Capture the cell that displays the provided text and extract its (x, y) central coordinate. 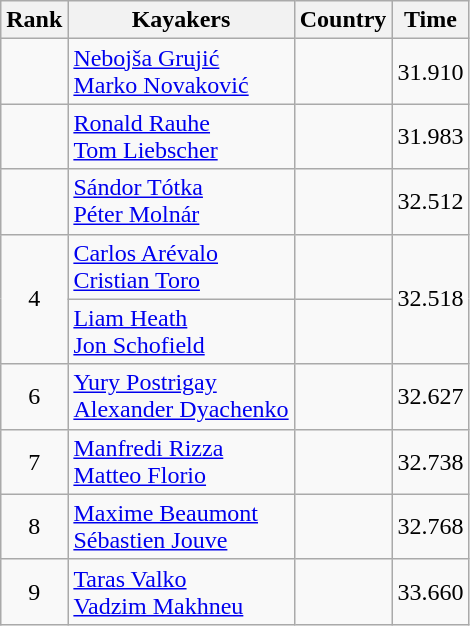
31.910 (430, 72)
Nebojša GrujićMarko Novaković (181, 72)
Taras ValkoVadzim Makhneu (181, 592)
Time (430, 20)
32.512 (430, 202)
6 (34, 396)
32.768 (430, 526)
Maxime BeaumontSébastien Jouve (181, 526)
8 (34, 526)
Ronald RauheTom Liebscher (181, 136)
Rank (34, 20)
31.983 (430, 136)
9 (34, 592)
Sándor TótkaPéter Molnár (181, 202)
Country (343, 20)
7 (34, 462)
33.660 (430, 592)
4 (34, 299)
Carlos ArévaloCristian Toro (181, 266)
Yury PostrigayAlexander Dyachenko (181, 396)
Manfredi RizzaMatteo Florio (181, 462)
32.738 (430, 462)
Kayakers (181, 20)
Liam HeathJon Schofield (181, 332)
32.627 (430, 396)
32.518 (430, 299)
